For the text-containing cell, return its midpoint in (X, Y) coordinate format. 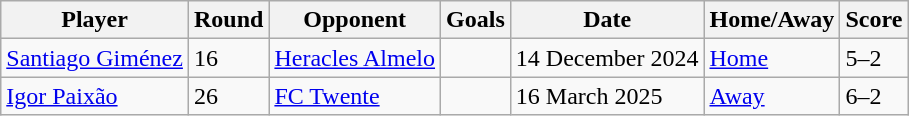
Opponent (355, 20)
Date (607, 20)
Heracles Almelo (355, 58)
16 (228, 58)
FC Twente (355, 96)
5–2 (874, 58)
26 (228, 96)
Round (228, 20)
Home (772, 58)
14 December 2024 (607, 58)
Home/Away (772, 20)
Away (772, 96)
6–2 (874, 96)
Player (95, 20)
Score (874, 20)
Igor Paixão (95, 96)
16 March 2025 (607, 96)
Santiago Giménez (95, 58)
Goals (476, 20)
